Search for the cell housing the specified text and yield its (X, Y) center coordinate. 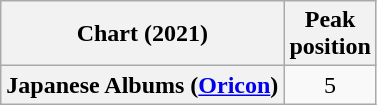
Peakposition (330, 34)
Chart (2021) (142, 34)
5 (330, 85)
Japanese Albums (Oricon) (142, 85)
